Find where the given text appears and provide that cell's center as (X, Y) coordinate. 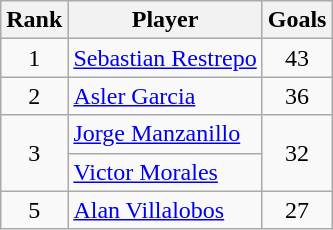
36 (297, 96)
5 (34, 210)
2 (34, 96)
Jorge Manzanillo (165, 134)
Victor Morales (165, 172)
Asler Garcia (165, 96)
Alan Villalobos (165, 210)
3 (34, 153)
43 (297, 58)
Player (165, 20)
32 (297, 153)
27 (297, 210)
Goals (297, 20)
Sebastian Restrepo (165, 58)
Rank (34, 20)
1 (34, 58)
